Return the [x, y] coordinate for the center point of the cell that contains the specified text.  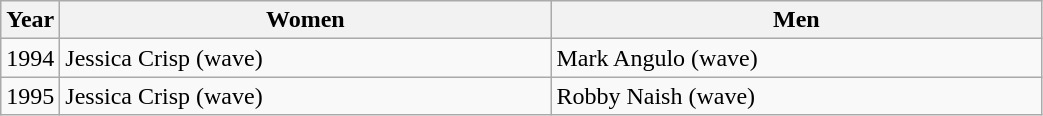
Robby Naish (wave) [796, 96]
Men [796, 20]
1995 [30, 96]
1994 [30, 58]
Year [30, 20]
Mark Angulo (wave) [796, 58]
Women [306, 20]
